Return (X, Y) of the center of cell containing provided text 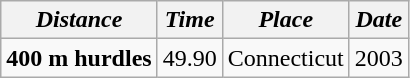
Connecticut (286, 58)
49.90 (190, 58)
Date (378, 20)
Time (190, 20)
Place (286, 20)
2003 (378, 58)
Distance (79, 20)
400 m hurdles (79, 58)
